Identify which cell holds the provided text, then report its [X, Y] central coordinate. 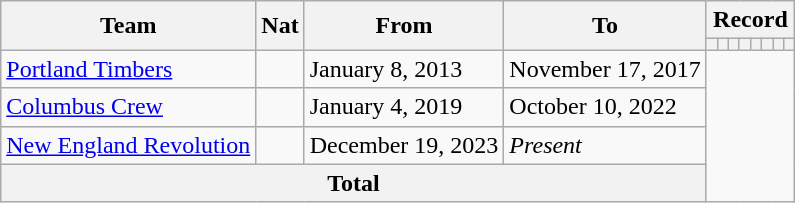
January 8, 2013 [404, 69]
From [404, 26]
October 10, 2022 [605, 107]
New England Revolution [128, 145]
January 4, 2019 [404, 107]
Columbus Crew [128, 107]
December 19, 2023 [404, 145]
Portland Timbers [128, 69]
Present [605, 145]
To [605, 26]
Record [750, 20]
Total [354, 183]
Team [128, 26]
Nat [280, 26]
November 17, 2017 [605, 69]
